Output the [X, Y] coordinate of the center of the cell containing the given text.  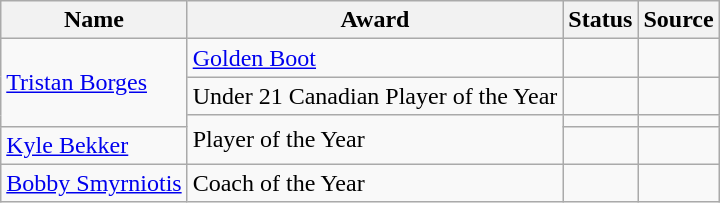
Kyle Bekker [94, 145]
Tristan Borges [94, 82]
Coach of the Year [375, 183]
Under 21 Canadian Player of the Year [375, 96]
Player of the Year [375, 140]
Name [94, 20]
Status [600, 20]
Award [375, 20]
Bobby Smyrniotis [94, 183]
Golden Boot [375, 58]
Source [678, 20]
